Return (X, Y) of the center of cell containing provided text 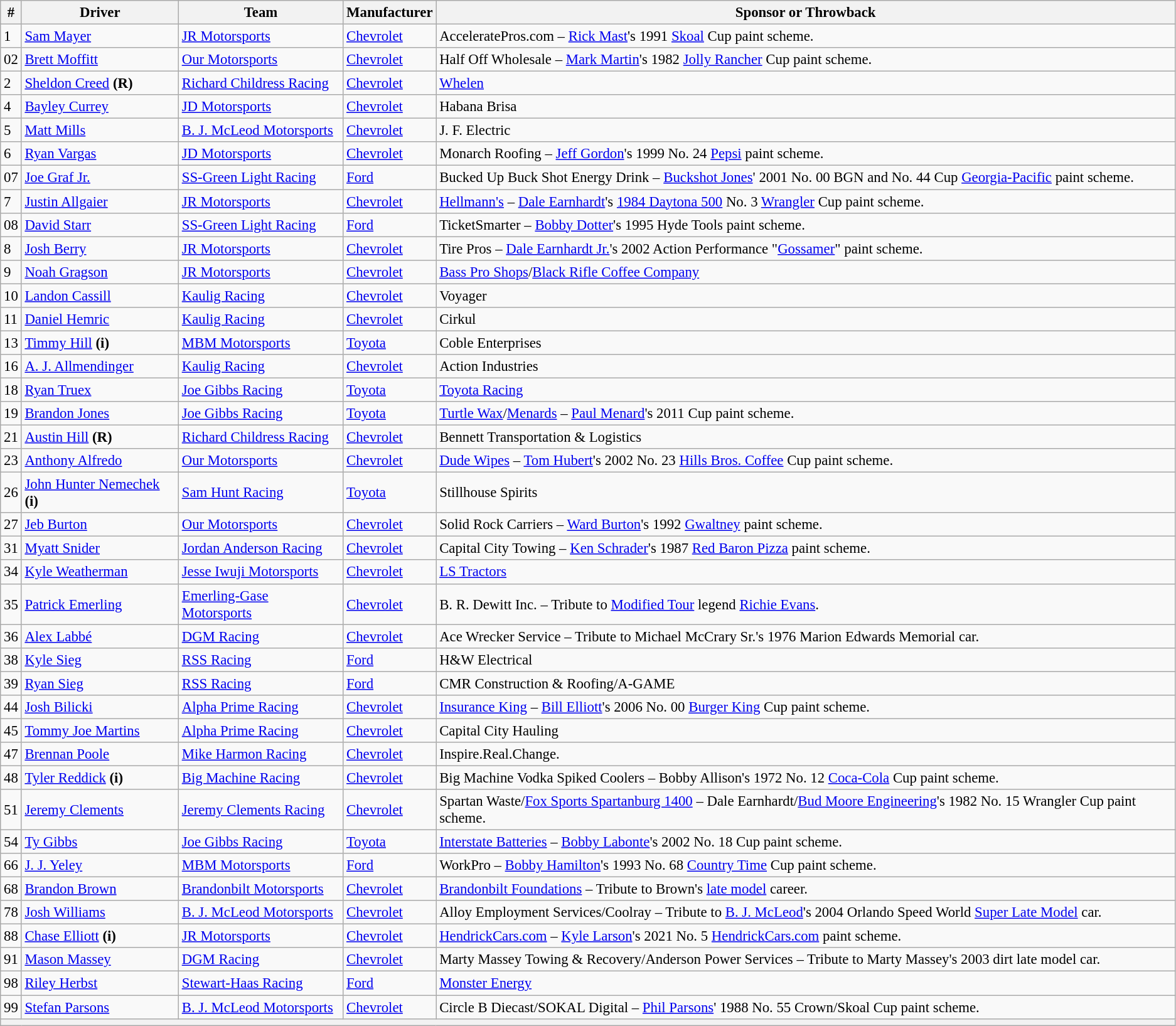
Circle B Diecast/SOKAL Digital – Phil Parsons' 1988 No. 55 Crown/Skoal Cup paint scheme. (806, 1007)
Stillhouse Spirits (806, 493)
Ty Gibbs (100, 842)
# (11, 13)
Justin Allgaier (100, 201)
Timmy Hill (i) (100, 343)
11 (11, 319)
66 (11, 865)
Insurance King – Bill Elliott's 2006 No. 00 Burger King Cup paint scheme. (806, 707)
23 (11, 461)
99 (11, 1007)
LS Tractors (806, 572)
Interstate Batteries – Bobby Labonte's 2002 No. 18 Cup paint scheme. (806, 842)
7 (11, 201)
Alloy Employment Services/Coolray – Tribute to B. J. McLeod's 2004 Orlando Speed World Super Late Model car. (806, 912)
Team (260, 13)
Sponsor or Throwback (806, 13)
68 (11, 889)
Brandonbilt Foundations – Tribute to Brown's late model career. (806, 889)
Austin Hill (R) (100, 437)
Toyota Racing (806, 390)
Alex Labbé (100, 636)
Capital City Towing – Ken Schrader's 1987 Red Baron Pizza paint scheme. (806, 548)
Tommy Joe Martins (100, 730)
Voyager (806, 296)
B. R. Dewitt Inc. – Tribute to Modified Tour legend Richie Evans. (806, 604)
Marty Massey Towing & Recovery/Anderson Power Services – Tribute to Marty Massey's 2003 dirt late model car. (806, 959)
54 (11, 842)
WorkPro – Bobby Hamilton's 1993 No. 68 Country Time Cup paint scheme. (806, 865)
Inspire.Real.Change. (806, 754)
Sam Mayer (100, 36)
78 (11, 912)
Bucked Up Buck Shot Energy Drink – Buckshot Jones' 2001 No. 00 BGN and No. 44 Cup Georgia-Pacific paint scheme. (806, 178)
Stewart-Haas Racing (260, 983)
Ryan Sieg (100, 683)
Sam Hunt Racing (260, 493)
27 (11, 525)
J. F. Electric (806, 131)
5 (11, 131)
4 (11, 107)
02 (11, 60)
1 (11, 36)
Big Machine Vodka Spiked Coolers – Bobby Allison's 1972 No. 12 Coca-Cola Cup paint scheme. (806, 778)
Stefan Parsons (100, 1007)
Habana Brisa (806, 107)
Kyle Weatherman (100, 572)
Bayley Currey (100, 107)
Brett Moffitt (100, 60)
Monarch Roofing – Jeff Gordon's 1999 No. 24 Pepsi paint scheme. (806, 154)
AcceleratePros.com – Rick Mast's 1991 Skoal Cup paint scheme. (806, 36)
CMR Construction & Roofing/A-GAME (806, 683)
Josh Bilicki (100, 707)
Jeremy Clements (100, 810)
91 (11, 959)
TicketSmarter – Bobby Dotter's 1995 Hyde Tools paint scheme. (806, 225)
98 (11, 983)
Ryan Truex (100, 390)
Anthony Alfredo (100, 461)
Chase Elliott (i) (100, 936)
Solid Rock Carriers – Ward Burton's 1992 Gwaltney paint scheme. (806, 525)
38 (11, 660)
Tyler Reddick (i) (100, 778)
Ryan Vargas (100, 154)
Patrick Emerling (100, 604)
9 (11, 272)
Cirkul (806, 319)
Myatt Snider (100, 548)
35 (11, 604)
34 (11, 572)
J. J. Yeley (100, 865)
Sheldon Creed (R) (100, 83)
Tire Pros – Dale Earnhardt Jr.'s 2002 Action Performance "Gossamer" paint scheme. (806, 248)
51 (11, 810)
44 (11, 707)
6 (11, 154)
Manufacturer (390, 13)
Jesse Iwuji Motorsports (260, 572)
Joe Graf Jr. (100, 178)
47 (11, 754)
John Hunter Nemechek (i) (100, 493)
Half Off Wholesale – Mark Martin's 1982 Jolly Rancher Cup paint scheme. (806, 60)
David Starr (100, 225)
18 (11, 390)
Mason Massey (100, 959)
Ace Wrecker Service – Tribute to Michael McCrary Sr.'s 1976 Marion Edwards Memorial car. (806, 636)
13 (11, 343)
Capital City Hauling (806, 730)
48 (11, 778)
Whelen (806, 83)
Brennan Poole (100, 754)
Bennett Transportation & Logistics (806, 437)
16 (11, 366)
Brandon Jones (100, 414)
19 (11, 414)
88 (11, 936)
26 (11, 493)
Brandon Brown (100, 889)
Landon Cassill (100, 296)
Jeb Burton (100, 525)
39 (11, 683)
Brandonbilt Motorsports (260, 889)
Noah Gragson (100, 272)
8 (11, 248)
10 (11, 296)
Bass Pro Shops/Black Rifle Coffee Company (806, 272)
H&W Electrical (806, 660)
HendrickCars.com – Kyle Larson's 2021 No. 5 HendrickCars.com paint scheme. (806, 936)
Kyle Sieg (100, 660)
Action Industries (806, 366)
Emerling-Gase Motorsports (260, 604)
31 (11, 548)
Josh Williams (100, 912)
Coble Enterprises (806, 343)
Dude Wipes – Tom Hubert's 2002 No. 23 Hills Bros. Coffee Cup paint scheme. (806, 461)
Turtle Wax/Menards – Paul Menard's 2011 Cup paint scheme. (806, 414)
2 (11, 83)
Mike Harmon Racing (260, 754)
08 (11, 225)
Matt Mills (100, 131)
Big Machine Racing (260, 778)
Jeremy Clements Racing (260, 810)
Riley Herbst (100, 983)
21 (11, 437)
Driver (100, 13)
45 (11, 730)
Daniel Hemric (100, 319)
Hellmann's – Dale Earnhardt's 1984 Daytona 500 No. 3 Wrangler Cup paint scheme. (806, 201)
Spartan Waste/Fox Sports Spartanburg 1400 – Dale Earnhardt/Bud Moore Engineering's 1982 No. 15 Wrangler Cup paint scheme. (806, 810)
Monster Energy (806, 983)
Jordan Anderson Racing (260, 548)
07 (11, 178)
36 (11, 636)
A. J. Allmendinger (100, 366)
Josh Berry (100, 248)
